From the cell containing the given text, extract its center point as (x, y) coordinate. 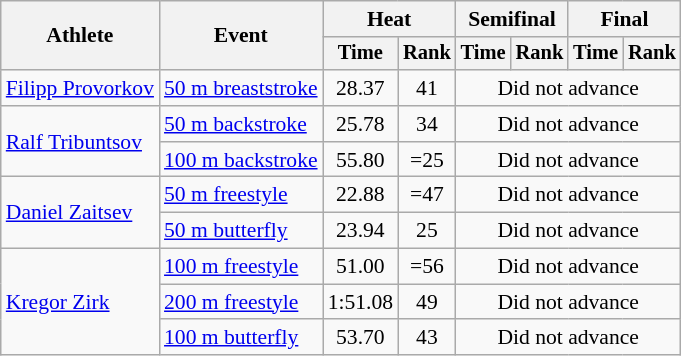
23.94 (360, 231)
43 (427, 338)
Final (624, 19)
=25 (427, 160)
1:51.08 (360, 302)
Athlete (80, 36)
Kregor Zirk (80, 302)
53.70 (360, 338)
Daniel Zaitsev (80, 212)
Ralf Tribuntsov (80, 142)
50 m backstroke (241, 124)
=47 (427, 195)
22.88 (360, 195)
Event (241, 36)
200 m freestyle (241, 302)
28.37 (360, 88)
41 (427, 88)
50 m butterfly (241, 231)
Filipp Provorkov (80, 88)
=56 (427, 267)
Semifinal (512, 19)
50 m freestyle (241, 195)
25 (427, 231)
100 m freestyle (241, 267)
34 (427, 124)
50 m breaststroke (241, 88)
49 (427, 302)
100 m backstroke (241, 160)
51.00 (360, 267)
55.80 (360, 160)
25.78 (360, 124)
Heat (390, 19)
100 m butterfly (241, 338)
